From the cell containing the given text, extract its center point as (x, y) coordinate. 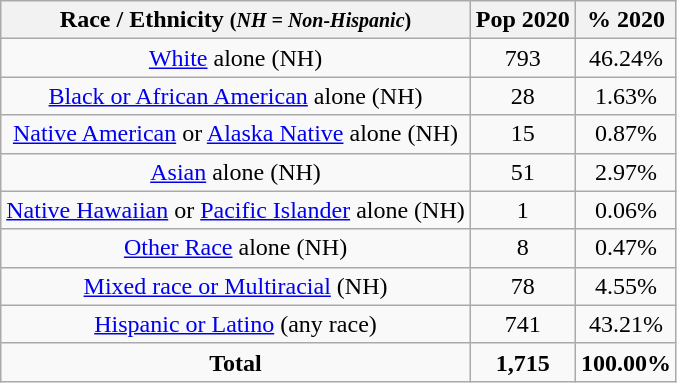
43.21% (626, 324)
0.06% (626, 210)
28 (522, 96)
4.55% (626, 286)
100.00% (626, 362)
Other Race alone (NH) (236, 248)
0.47% (626, 248)
46.24% (626, 58)
1.63% (626, 96)
1,715 (522, 362)
1 (522, 210)
793 (522, 58)
Hispanic or Latino (any race) (236, 324)
Pop 2020 (522, 20)
Black or African American alone (NH) (236, 96)
15 (522, 134)
Native Hawaiian or Pacific Islander alone (NH) (236, 210)
White alone (NH) (236, 58)
8 (522, 248)
Total (236, 362)
78 (522, 286)
741 (522, 324)
2.97% (626, 172)
0.87% (626, 134)
51 (522, 172)
% 2020 (626, 20)
Asian alone (NH) (236, 172)
Mixed race or Multiracial (NH) (236, 286)
Race / Ethnicity (NH = Non-Hispanic) (236, 20)
Native American or Alaska Native alone (NH) (236, 134)
